For the text-containing cell, return its midpoint in [X, Y] coordinate format. 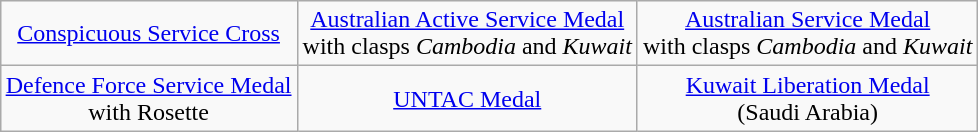
Australian Service Medalwith clasps Cambodia and Kuwait [807, 34]
UNTAC Medal [467, 98]
Australian Active Service Medalwith clasps Cambodia and Kuwait [467, 34]
Defence Force Service Medalwith Rosette [148, 98]
Conspicuous Service Cross [148, 34]
Kuwait Liberation Medal(Saudi Arabia) [807, 98]
